Detect which cell encompasses the target text, then output its [X, Y] center coordinate. 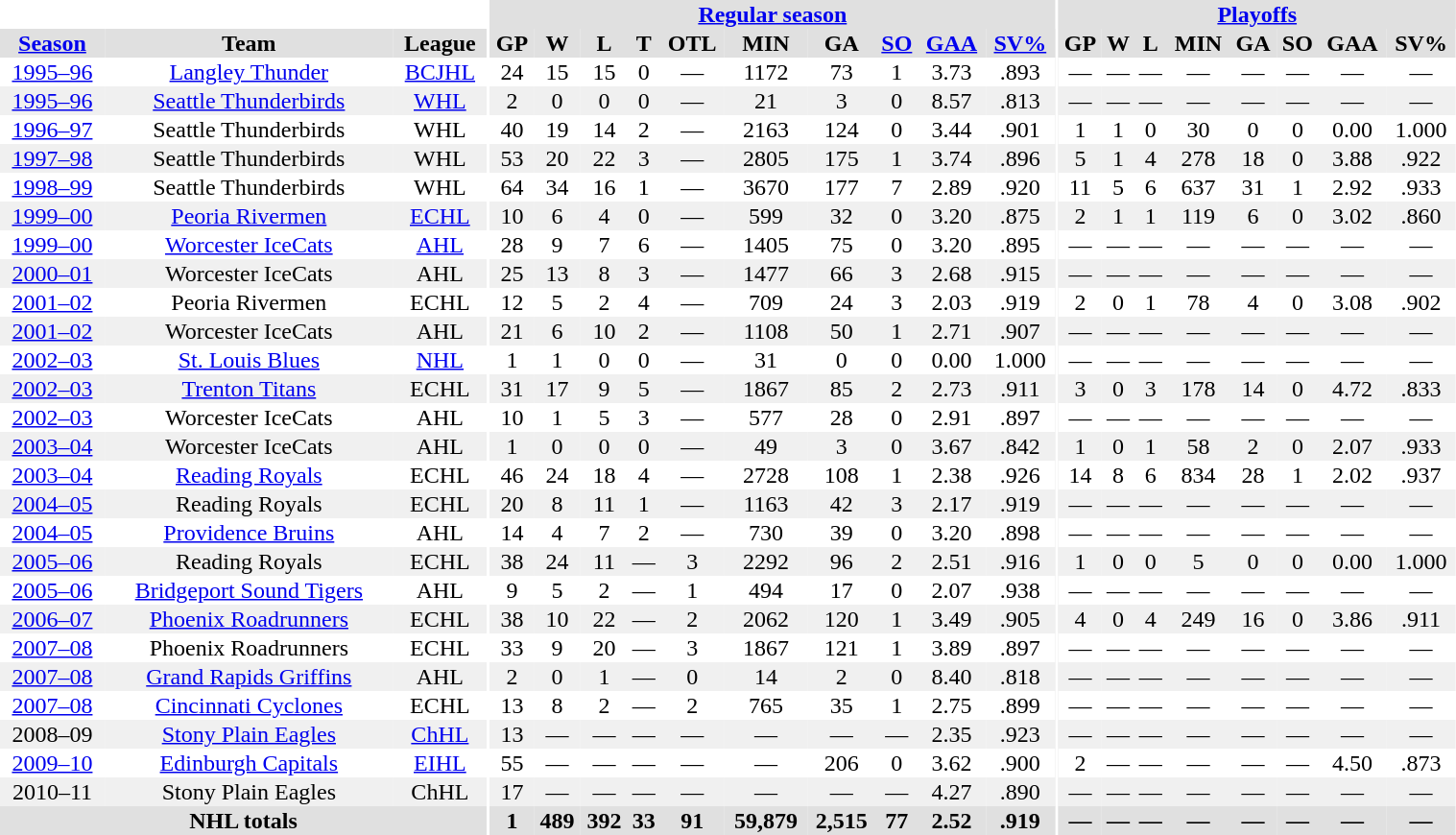
2.68 [951, 274]
730 [766, 533]
1998–99 [52, 187]
8.40 [951, 677]
2062 [766, 619]
NHL [440, 360]
.937 [1420, 475]
177 [841, 187]
19 [557, 130]
58 [1198, 446]
.873 [1420, 763]
Season [52, 43]
96 [841, 561]
.842 [1020, 446]
.898 [1020, 533]
BCJHL [440, 72]
.938 [1020, 590]
178 [1198, 389]
.922 [1420, 158]
2.89 [951, 187]
3.44 [951, 130]
2.92 [1352, 187]
.915 [1020, 274]
1163 [766, 504]
494 [766, 590]
2728 [766, 475]
.916 [1020, 561]
.813 [1020, 101]
30 [1198, 130]
.905 [1020, 619]
108 [841, 475]
85 [841, 389]
46 [513, 475]
489 [557, 821]
Edinburgh Capitals [250, 763]
.907 [1020, 331]
2.51 [951, 561]
2292 [766, 561]
.923 [1020, 734]
3.88 [1352, 158]
34 [557, 187]
78 [1198, 302]
1996–97 [52, 130]
2.71 [951, 331]
2006–07 [52, 619]
.920 [1020, 187]
25 [513, 274]
42 [841, 504]
2,515 [841, 821]
709 [766, 302]
League [440, 43]
2.91 [951, 417]
3.08 [1352, 302]
77 [896, 821]
OTL [693, 43]
55 [513, 763]
St. Louis Blues [250, 360]
599 [766, 216]
1477 [766, 274]
3.02 [1352, 216]
53 [513, 158]
3.74 [951, 158]
765 [766, 705]
2.52 [951, 821]
12 [513, 302]
3.67 [951, 446]
124 [841, 130]
577 [766, 417]
121 [841, 648]
T [644, 43]
.902 [1420, 302]
3670 [766, 187]
2.02 [1352, 475]
206 [841, 763]
392 [605, 821]
Bridgeport Sound Tigers [250, 590]
.833 [1420, 389]
66 [841, 274]
2.73 [951, 389]
64 [513, 187]
637 [1198, 187]
2.35 [951, 734]
59,879 [766, 821]
.860 [1420, 216]
Langley Thunder [250, 72]
2008–09 [52, 734]
75 [841, 245]
40 [513, 130]
EIHL [440, 763]
120 [841, 619]
249 [1198, 619]
39 [841, 533]
.893 [1020, 72]
4.72 [1352, 389]
8.57 [951, 101]
1997–98 [52, 158]
Regular season [773, 14]
32 [841, 216]
2.75 [951, 705]
Grand Rapids Griffins [250, 677]
.895 [1020, 245]
4.27 [951, 792]
834 [1198, 475]
2805 [766, 158]
NHL totals [244, 821]
.818 [1020, 677]
Cincinnati Cyclones [250, 705]
2.17 [951, 504]
3.89 [951, 648]
2010–11 [52, 792]
.926 [1020, 475]
91 [693, 821]
1172 [766, 72]
.900 [1020, 763]
.890 [1020, 792]
Team [250, 43]
1405 [766, 245]
Playoffs [1257, 14]
49 [766, 446]
.875 [1020, 216]
3.86 [1352, 619]
175 [841, 158]
3.73 [951, 72]
.899 [1020, 705]
2009–10 [52, 763]
278 [1198, 158]
2.03 [951, 302]
.896 [1020, 158]
.901 [1020, 130]
119 [1198, 216]
Providence Bruins [250, 533]
3.62 [951, 763]
Trenton Titans [250, 389]
2.38 [951, 475]
35 [841, 705]
2000–01 [52, 274]
1108 [766, 331]
73 [841, 72]
3.49 [951, 619]
50 [841, 331]
2163 [766, 130]
4.50 [1352, 763]
